Determine the (X, Y) coordinate at the center of the cell enclosing the given text.  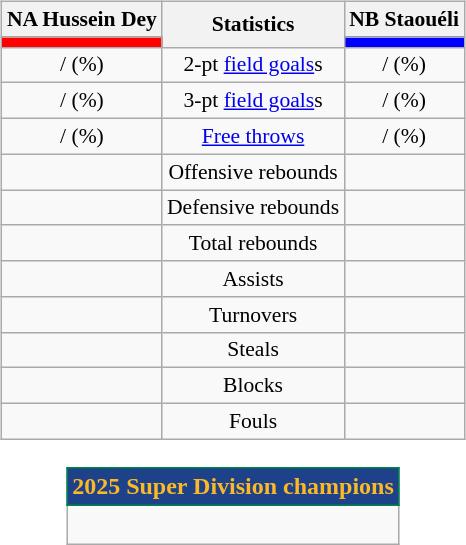
2025 Super Division champions (234, 486)
Assists (253, 279)
Blocks (253, 386)
Total rebounds (253, 243)
Fouls (253, 421)
NA Hussein Dey (82, 19)
Offensive rebounds (253, 172)
Turnovers (253, 314)
Defensive rebounds (253, 208)
Steals (253, 350)
Free throws (253, 136)
2-pt field goalss (253, 65)
NB Staouéli (404, 19)
3-pt field goalss (253, 101)
Statistics (253, 24)
